Return [X, Y] of the center of cell containing provided text 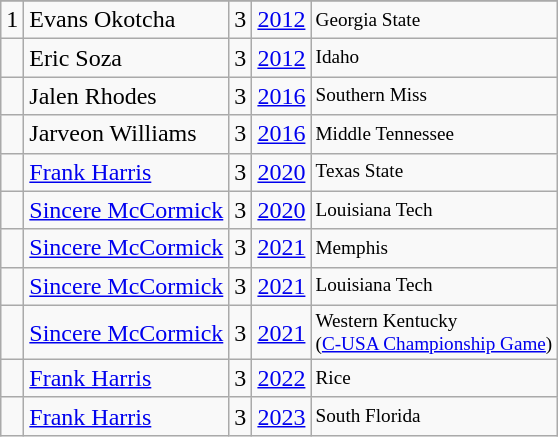
South Florida [434, 416]
Idaho [434, 58]
Rice [434, 378]
Texas State [434, 172]
Georgia State [434, 20]
Jalen Rhodes [126, 96]
Southern Miss [434, 96]
1 [12, 20]
Evans Okotcha [126, 20]
Memphis [434, 248]
Western Kentucky(C-USA Championship Game) [434, 332]
2023 [282, 416]
Jarveon Williams [126, 134]
2022 [282, 378]
Middle Tennessee [434, 134]
Eric Soza [126, 58]
